Extract the [x, y] coordinate from the center of the cell holding the provided text.  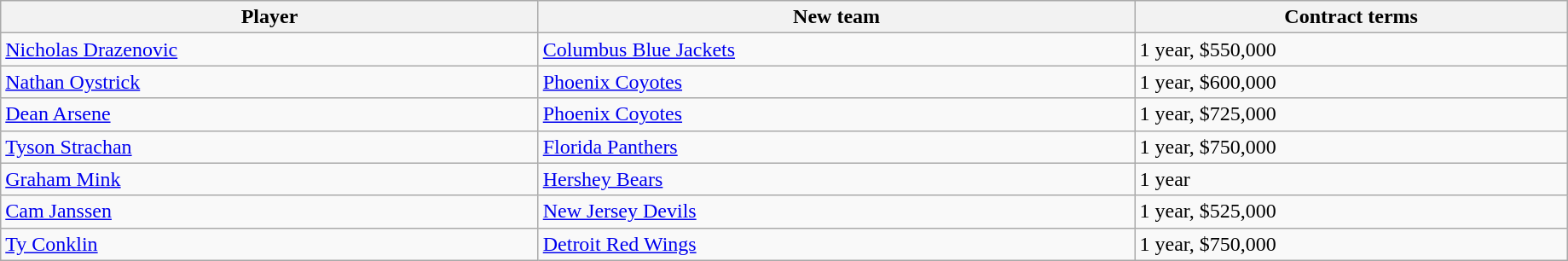
Tyson Strachan [269, 147]
Hershey Bears [836, 179]
Florida Panthers [836, 147]
New team [836, 17]
Dean Arsene [269, 114]
Detroit Red Wings [836, 244]
Graham Mink [269, 179]
New Jersey Devils [836, 212]
Nicholas Drazenovic [269, 49]
1 year, $725,000 [1351, 114]
1 year, $600,000 [1351, 82]
Player [269, 17]
Contract terms [1351, 17]
Cam Janssen [269, 212]
Columbus Blue Jackets [836, 49]
1 year, $550,000 [1351, 49]
Ty Conklin [269, 244]
1 year, $525,000 [1351, 212]
Nathan Oystrick [269, 82]
1 year [1351, 179]
